Detect which cell encompasses the target text, then output its [x, y] center coordinate. 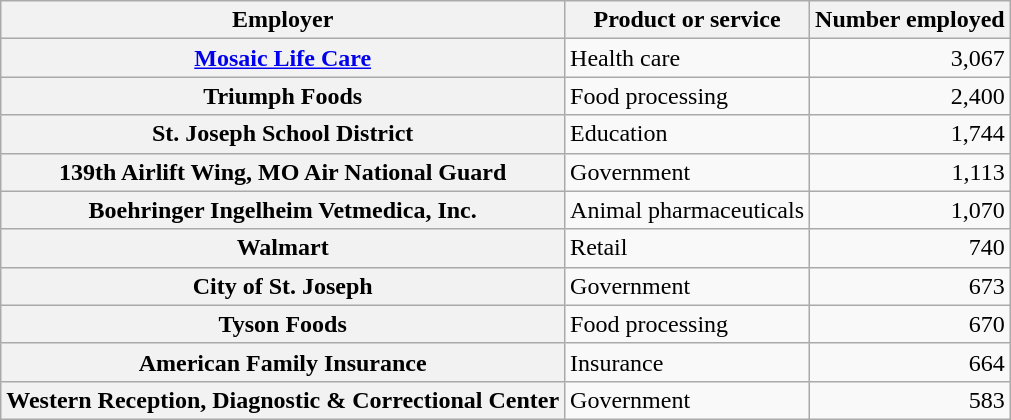
Tyson Foods [283, 324]
Animal pharmaceuticals [688, 210]
139th Airlift Wing, MO Air National Guard [283, 172]
Insurance [688, 362]
Education [688, 134]
664 [910, 362]
1,113 [910, 172]
Walmart [283, 248]
1,070 [910, 210]
2,400 [910, 96]
Number employed [910, 20]
St. Joseph School District [283, 134]
Employer [283, 20]
Boehringer Ingelheim Vetmedica, Inc. [283, 210]
City of St. Joseph [283, 286]
Retail [688, 248]
Western Reception, Diagnostic & Correctional Center [283, 400]
American Family Insurance [283, 362]
Mosaic Life Care [283, 58]
670 [910, 324]
583 [910, 400]
673 [910, 286]
1,744 [910, 134]
Triumph Foods [283, 96]
Health care [688, 58]
Product or service [688, 20]
3,067 [910, 58]
740 [910, 248]
